Return (X, Y) of the center of cell containing provided text 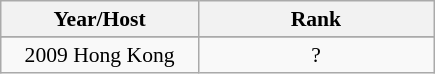
? (316, 55)
Rank (316, 19)
2009 Hong Kong (100, 55)
Year/Host (100, 19)
